Scan for the cell matching the given text and deliver its (x, y) coordinate at center. 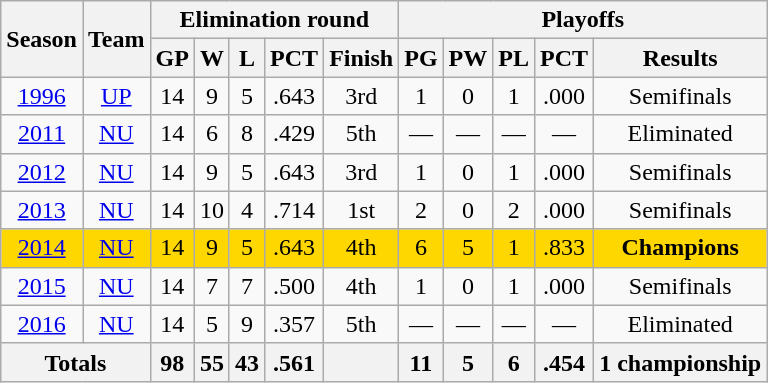
UP (116, 96)
4 (246, 210)
2011 (42, 134)
W (212, 58)
1st (362, 210)
2012 (42, 172)
Season (42, 39)
1996 (42, 96)
2015 (42, 286)
Results (680, 58)
Team (116, 39)
Elimination round (274, 20)
PL (514, 58)
.357 (294, 324)
2013 (42, 210)
.561 (294, 362)
.714 (294, 210)
.454 (564, 362)
GP (172, 58)
Totals (76, 362)
8 (246, 134)
98 (172, 362)
43 (246, 362)
55 (212, 362)
2014 (42, 248)
.500 (294, 286)
.833 (564, 248)
L (246, 58)
Playoffs (583, 20)
Champions (680, 248)
.429 (294, 134)
PW (468, 58)
Finish (362, 58)
2016 (42, 324)
1 championship (680, 362)
PG (421, 58)
10 (212, 210)
11 (421, 362)
